Locate the cell with the specified text and output its (X, Y) center coordinate. 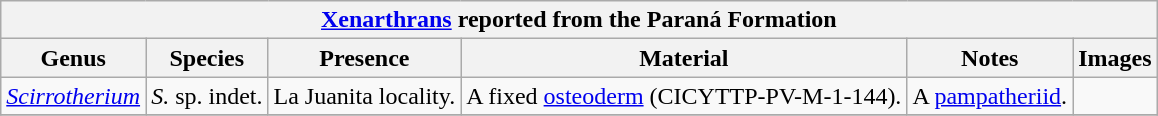
A pampatheriid. (990, 96)
Presence (364, 58)
Images (1115, 58)
A fixed osteoderm (CICYTTP-PV-M-1-144). (684, 96)
Scirrotherium (74, 96)
Notes (990, 58)
Material (684, 58)
S. sp. indet. (207, 96)
Genus (74, 58)
Xenarthrans reported from the Paraná Formation (579, 20)
La Juanita locality. (364, 96)
Species (207, 58)
